Determine the (x, y) coordinate at the center of the cell enclosing the given text.  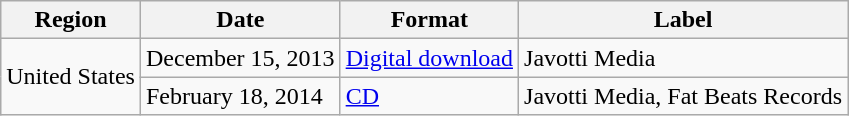
Region (71, 20)
Javotti Media, Fat Beats Records (684, 96)
December 15, 2013 (240, 58)
Javotti Media (684, 58)
February 18, 2014 (240, 96)
CD (429, 96)
Label (684, 20)
Digital download (429, 58)
Date (240, 20)
United States (71, 77)
Format (429, 20)
